Return the (X, Y) coordinate for the center point of the cell that contains the specified text.  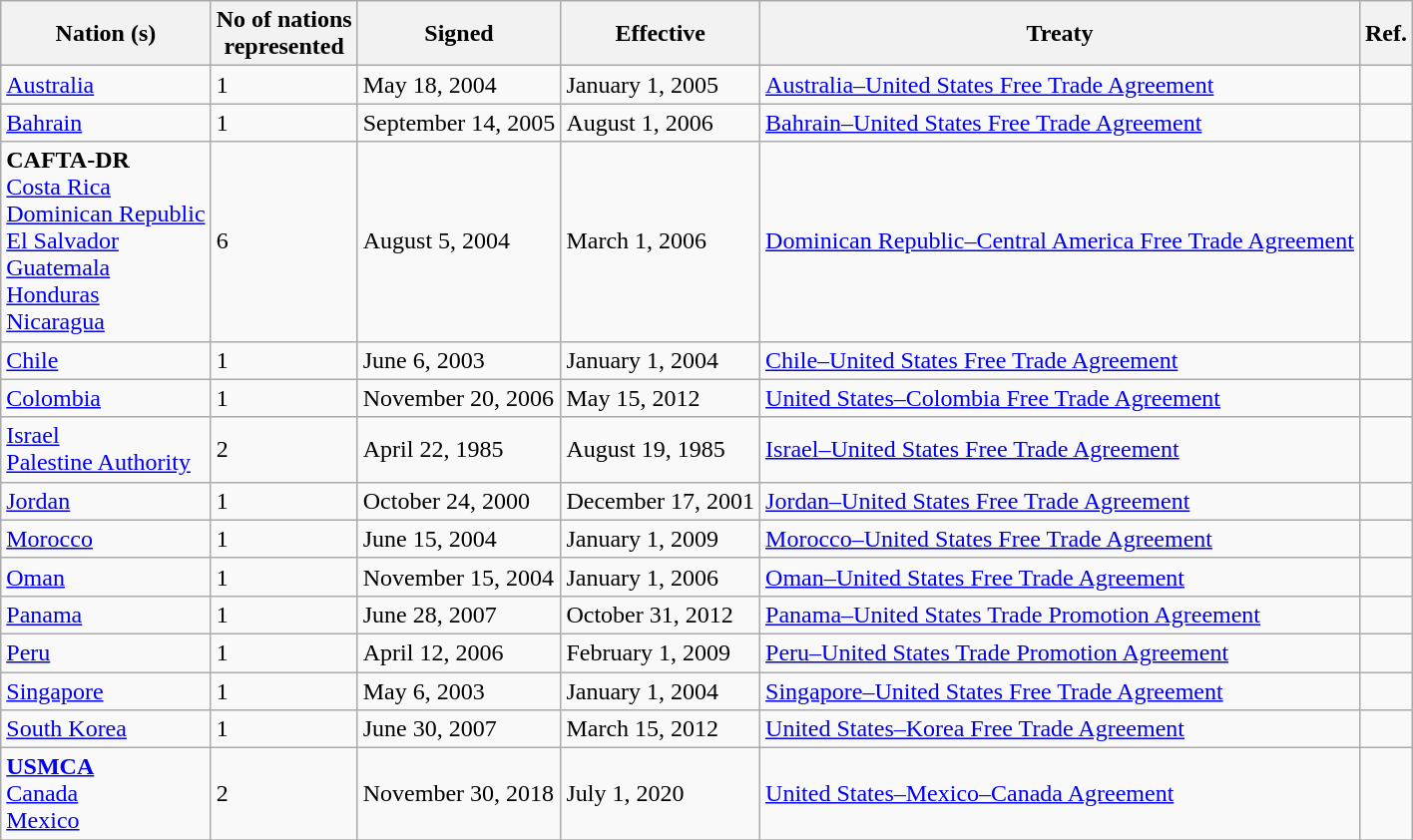
Morocco (106, 539)
Jordan–United States Free Trade Agreement (1060, 501)
Israel–United States Free Trade Agreement (1060, 449)
June 28, 2007 (459, 615)
January 1, 2009 (661, 539)
USMCA Canada Mexico (106, 794)
March 15, 2012 (661, 729)
Effective (661, 34)
Dominican Republic–Central America Free Trade Agreement (1060, 241)
April 22, 1985 (459, 449)
Peru (106, 652)
Jordan (106, 501)
September 14, 2005 (459, 123)
Panama–United States Trade Promotion Agreement (1060, 615)
6 (283, 241)
June 30, 2007 (459, 729)
November 15, 2004 (459, 577)
Bahrain (106, 123)
November 30, 2018 (459, 794)
Australia (106, 85)
August 1, 2006 (661, 123)
No of nations represented (283, 34)
Israel Palestine Authority (106, 449)
Treaty (1060, 34)
South Korea (106, 729)
June 6, 2003 (459, 360)
Ref. (1385, 34)
December 17, 2001 (661, 501)
Peru–United States Trade Promotion Agreement (1060, 652)
Singapore–United States Free Trade Agreement (1060, 691)
August 19, 1985 (661, 449)
Bahrain–United States Free Trade Agreement (1060, 123)
January 1, 2006 (661, 577)
October 31, 2012 (661, 615)
May 18, 2004 (459, 85)
Australia–United States Free Trade Agreement (1060, 85)
United States–Colombia Free Trade Agreement (1060, 398)
November 20, 2006 (459, 398)
Morocco–United States Free Trade Agreement (1060, 539)
Singapore (106, 691)
United States–Mexico–Canada Agreement (1060, 794)
June 15, 2004 (459, 539)
Colombia (106, 398)
Oman–United States Free Trade Agreement (1060, 577)
Oman (106, 577)
August 5, 2004 (459, 241)
October 24, 2000 (459, 501)
April 12, 2006 (459, 652)
Chile–United States Free Trade Agreement (1060, 360)
May 15, 2012 (661, 398)
July 1, 2020 (661, 794)
March 1, 2006 (661, 241)
Signed (459, 34)
May 6, 2003 (459, 691)
January 1, 2005 (661, 85)
United States–Korea Free Trade Agreement (1060, 729)
CAFTA-DR Costa Rica Dominican Republic El Salvador Guatemala Honduras Nicaragua (106, 241)
Panama (106, 615)
February 1, 2009 (661, 652)
Nation (s) (106, 34)
Chile (106, 360)
